Identify which cell holds the provided text, then report its [x, y] central coordinate. 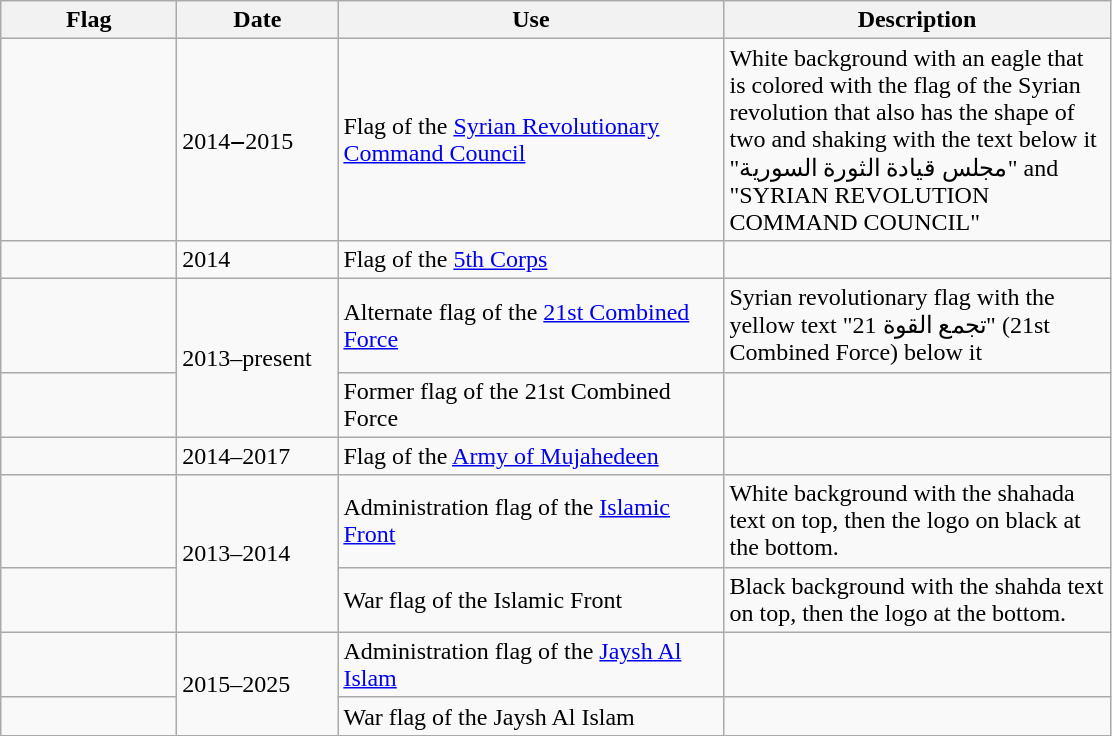
2013–2014 [258, 554]
Flag [89, 20]
Black background with the shahda text on top, then the logo at the bottom. [917, 600]
2014–2017 [258, 456]
2014‒2015 [258, 140]
2015–2025 [258, 684]
Flag of the Syrian Revolutionary Command Council [531, 140]
War flag of the Jaysh Al Islam [531, 716]
Date [258, 20]
Use [531, 20]
Administration flag of the Islamic Front [531, 521]
2013–present [258, 358]
Flag of the Army of Mujahedeen [531, 456]
Syrian revolutionary flag with the yellow text "تجمع القوة 21" (21st Combined Force) below it [917, 325]
White background with the shahada text on top, then the logo on black at the bottom. [917, 521]
Alternate flag of the 21st Combined Force [531, 325]
War flag of the Islamic Front [531, 600]
Administration flag of the Jaysh Al Islam [531, 664]
Description [917, 20]
Former flag of the 21st Combined Force [531, 404]
2014 [258, 259]
Flag of the 5th Corps [531, 259]
